Provide the [X, Y] coordinate of the cell's center where the given text is located.  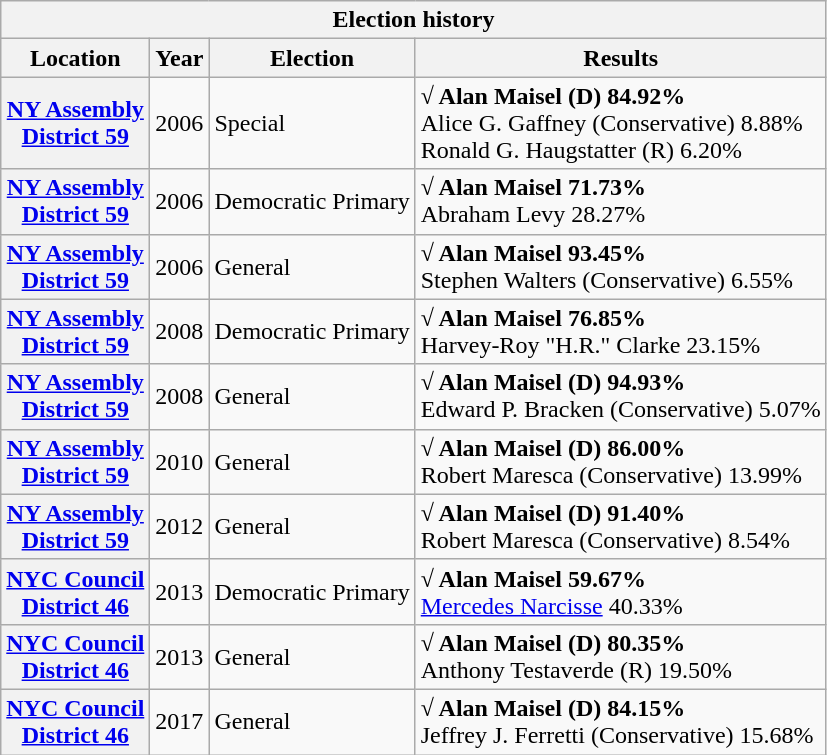
Special [312, 123]
√ Alan Maisel (D) 84.15%Jeffrey J. Ferretti (Conservative) 15.68% [620, 722]
Year [180, 58]
√ Alan Maisel 76.85%Harvey-Roy "H.R." Clarke 23.15% [620, 332]
2017 [180, 722]
√ Alan Maisel (D) 86.00%Robert Maresca (Conservative) 13.99% [620, 462]
√ Alan Maisel (D) 84.92%Alice G. Gaffney (Conservative) 8.88%Ronald G. Haugstatter (R) 6.20% [620, 123]
√ Alan Maisel (D) 80.35%Anthony Testaverde (R) 19.50% [620, 656]
Election history [414, 20]
2012 [180, 526]
Results [620, 58]
√ Alan Maisel (D) 94.93%Edward P. Bracken (Conservative) 5.07% [620, 396]
√ Alan Maisel (D) 91.40%Robert Maresca (Conservative) 8.54% [620, 526]
2010 [180, 462]
√ Alan Maisel 93.45%Stephen Walters (Conservative) 6.55% [620, 266]
Location [76, 58]
√ Alan Maisel 59.67%Mercedes Narcisse 40.33% [620, 592]
√ Alan Maisel 71.73%Abraham Levy 28.27% [620, 202]
Election [312, 58]
